Find where the given text appears and provide that cell's center as [x, y] coordinate. 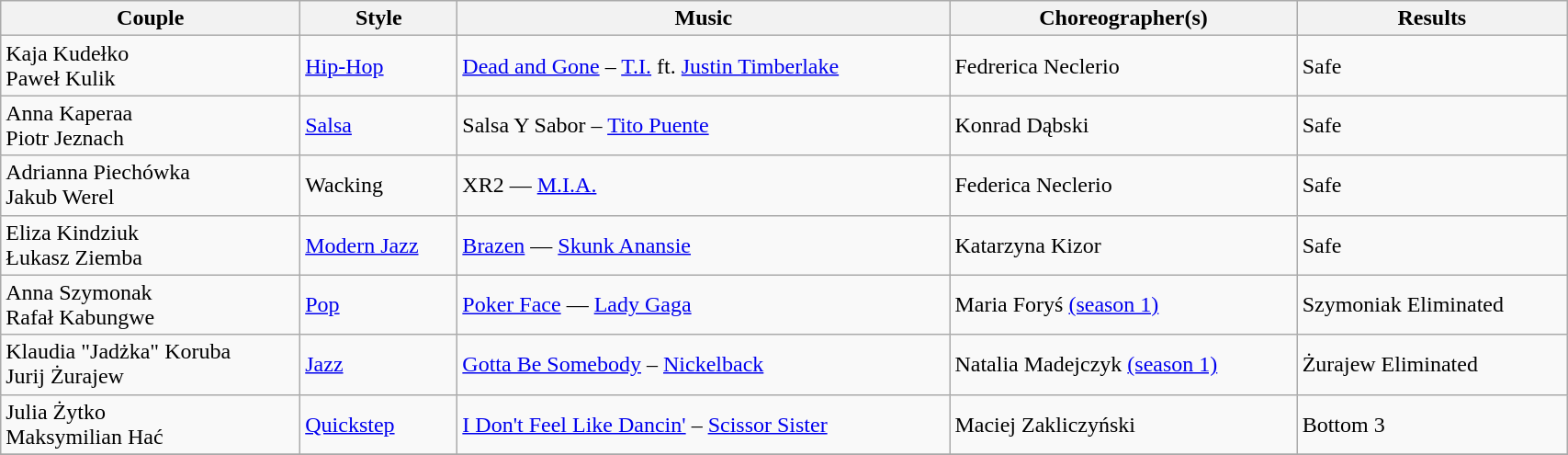
Anna KaperaaPiotr Jeznach [151, 125]
Quickstep [378, 425]
Poker Face — Lady Gaga [704, 305]
Anna SzymonakRafał Kabungwe [151, 305]
Choreographer(s) [1123, 18]
Adrianna PiechówkaJakub Werel [151, 186]
Żurajew Eliminated [1432, 364]
Style [378, 18]
Jazz [378, 364]
Klaudia "Jadżka" KorubaJurij Żurajew [151, 364]
Fedrerica Neclerio [1123, 66]
Music [704, 18]
XR2 — M.I.A. [704, 186]
Dead and Gone – T.I. ft. Justin Timberlake [704, 66]
Szymoniak Eliminated [1432, 305]
Eliza KindziukŁukasz Ziemba [151, 245]
Brazen — Skunk Anansie [704, 245]
Gotta Be Somebody – Nickelback [704, 364]
Pop [378, 305]
Katarzyna Kizor [1123, 245]
Results [1432, 18]
Maria Foryś (season 1) [1123, 305]
Bottom 3 [1432, 425]
Salsa Y Sabor – Tito Puente [704, 125]
Natalia Madejczyk (season 1) [1123, 364]
Couple [151, 18]
Federica Neclerio [1123, 186]
Wacking [378, 186]
Salsa [378, 125]
Julia ŻytkoMaksymilian Hać [151, 425]
Modern Jazz [378, 245]
Kaja KudełkoPaweł Kulik [151, 66]
Konrad Dąbski [1123, 125]
Hip-Hop [378, 66]
Maciej Zakliczyński [1123, 425]
I Don't Feel Like Dancin' – Scissor Sister [704, 425]
